Pinpoint the cell where the given text exists, returning its [X, Y] midpoint coordinate. 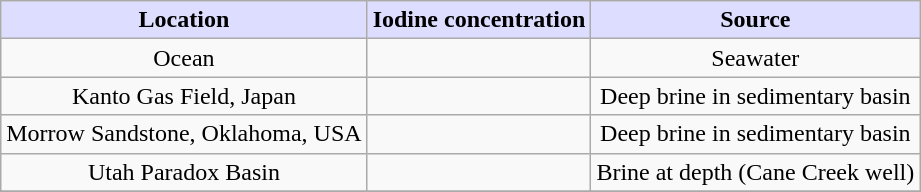
Source [756, 20]
Seawater [756, 58]
Ocean [184, 58]
Iodine concentration [479, 20]
Kanto Gas Field, Japan [184, 96]
Location [184, 20]
Brine at depth (Cane Creek well) [756, 172]
Morrow Sandstone, Oklahoma, USA [184, 134]
Utah Paradox Basin [184, 172]
